Pinpoint the cell where the given text exists, returning its (X, Y) midpoint coordinate. 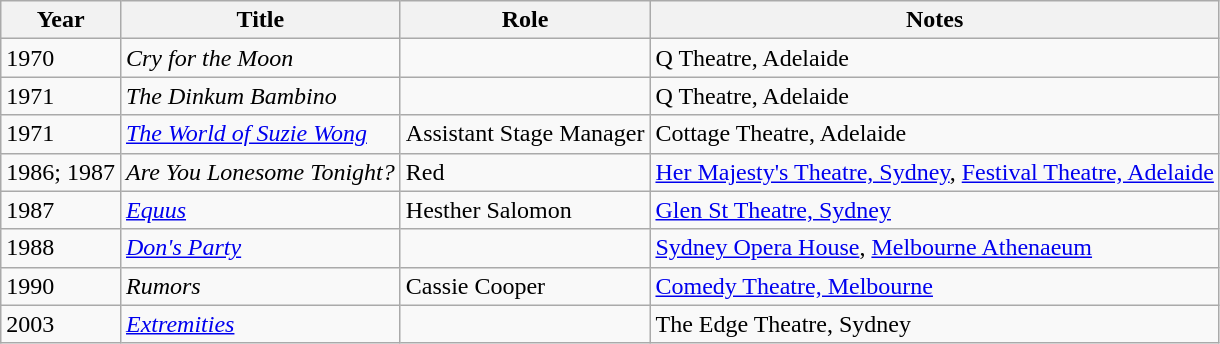
The Dinkum Bambino (260, 96)
The World of Suzie Wong (260, 134)
Rumors (260, 286)
Don's Party (260, 248)
Sydney Opera House, Melbourne Athenaeum (934, 248)
Red (525, 172)
Notes (934, 20)
Cry for the Moon (260, 58)
The Edge Theatre, Sydney (934, 324)
Title (260, 20)
1988 (61, 248)
Her Majesty's Theatre, Sydney, Festival Theatre, Adelaide (934, 172)
Equus (260, 210)
Are You Lonesome Tonight? (260, 172)
Hesther Salomon (525, 210)
1970 (61, 58)
Assistant Stage Manager (525, 134)
Comedy Theatre, Melbourne (934, 286)
1986; 1987 (61, 172)
Year (61, 20)
1987 (61, 210)
Extremities (260, 324)
Role (525, 20)
1990 (61, 286)
Cassie Cooper (525, 286)
2003 (61, 324)
Cottage Theatre, Adelaide (934, 134)
Glen St Theatre, Sydney (934, 210)
